For the text-containing cell, return its midpoint in (X, Y) coordinate format. 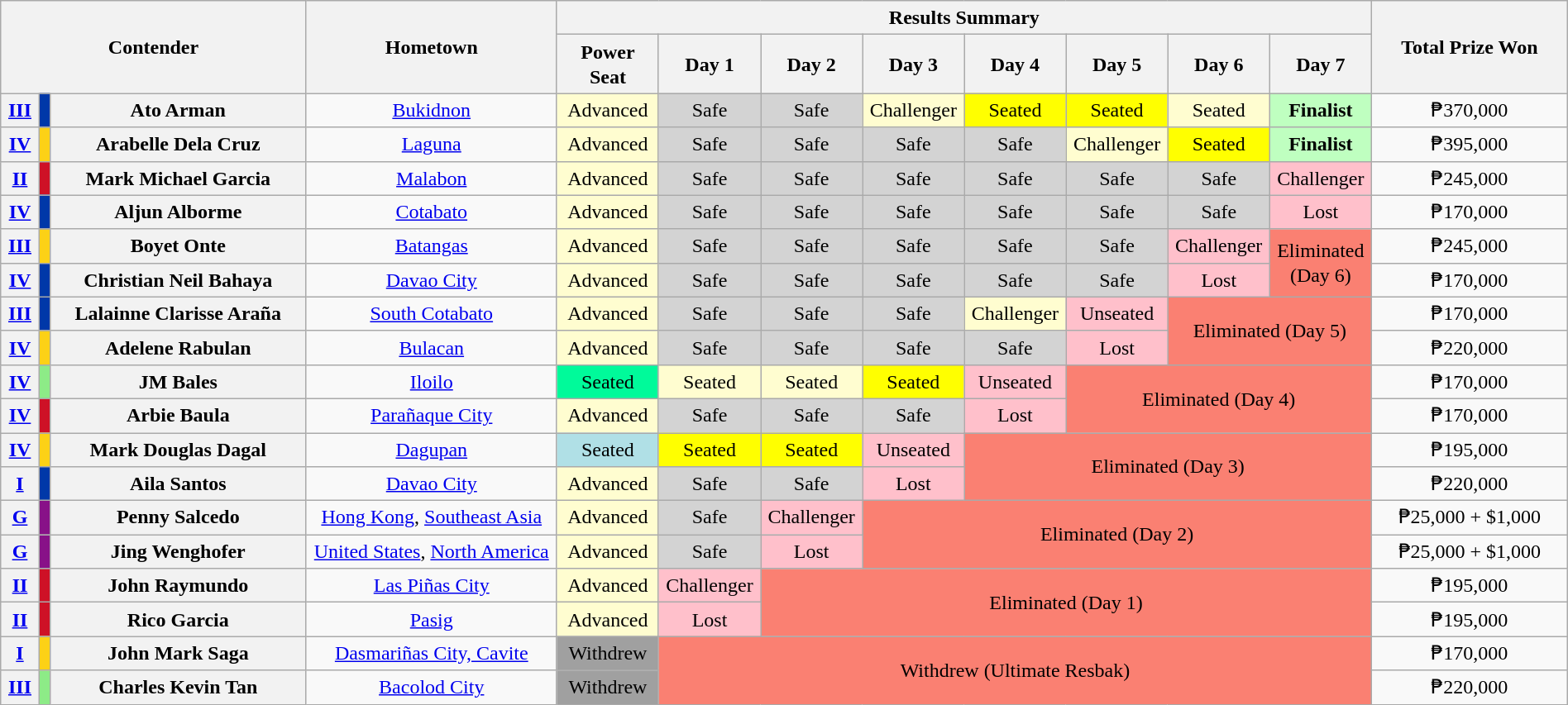
Day 2 (812, 64)
Bulacan (432, 347)
Bukidnon (432, 111)
Penny Salcedo (178, 517)
John Raymundo (178, 585)
Batangas (432, 246)
Eliminated (Day 2) (1117, 535)
Jing Wenghofer (178, 552)
Day 1 (710, 64)
Cotabato (432, 212)
Aila Santos (178, 484)
Laguna (432, 144)
Iloilo (432, 382)
Mark Michael Garcia (178, 179)
₱395,000 (1469, 144)
Lalainne Clarisse Araña (178, 314)
Pasig (432, 620)
Hong Kong, Southeast Asia (432, 517)
Charles Kevin Tan (178, 688)
Malabon (432, 179)
Total Prize Won (1469, 47)
Contender (154, 47)
Day 5 (1116, 64)
Eliminated (Day 3) (1168, 467)
Arbie Baula (178, 415)
Eliminated (Day 5) (1269, 331)
Hometown (432, 47)
Christian Neil Bahaya (178, 279)
Power Seat (607, 64)
Day 7 (1320, 64)
Rico Garcia (178, 620)
Dasmariñas City, Cavite (432, 653)
John Mark Saga (178, 653)
Eliminated (Day 4) (1219, 398)
Las Piñas City (432, 585)
Bacolod City (432, 688)
Day 6 (1219, 64)
Ato Arman (178, 111)
Eliminated (Day 1) (1067, 603)
Eliminated (Day 6) (1320, 263)
Parañaque City (432, 415)
South Cotabato (432, 314)
Day 3 (913, 64)
Arabelle Dela Cruz (178, 144)
Results Summary (964, 18)
Day 4 (1016, 64)
Dagupan (432, 450)
Boyet Onte (178, 246)
Mark Douglas Dagal (178, 450)
United States, North America (432, 552)
₱370,000 (1469, 111)
Withdrew (Ultimate Resbak) (1015, 670)
Adelene Rabulan (178, 347)
JM Bales (178, 382)
Aljun Alborme (178, 212)
